Search for the cell housing the specified text and yield its [X, Y] center coordinate. 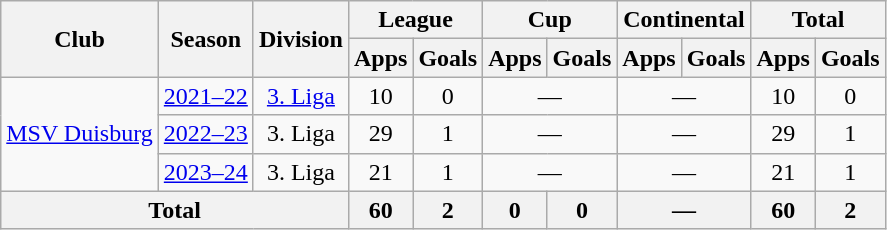
Division [300, 39]
League [415, 20]
Season [206, 39]
MSV Duisburg [80, 134]
2023–24 [206, 172]
2021–22 [206, 96]
Continental [684, 20]
2022–23 [206, 134]
Club [80, 39]
Cup [550, 20]
